Determine the (X, Y) coordinate at the center of the cell enclosing the given text.  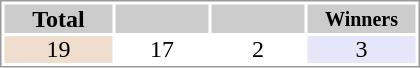
17 (162, 50)
Total (58, 18)
3 (362, 50)
Winners (362, 18)
19 (58, 50)
2 (258, 50)
